Identify which cell holds the provided text, then report its (X, Y) central coordinate. 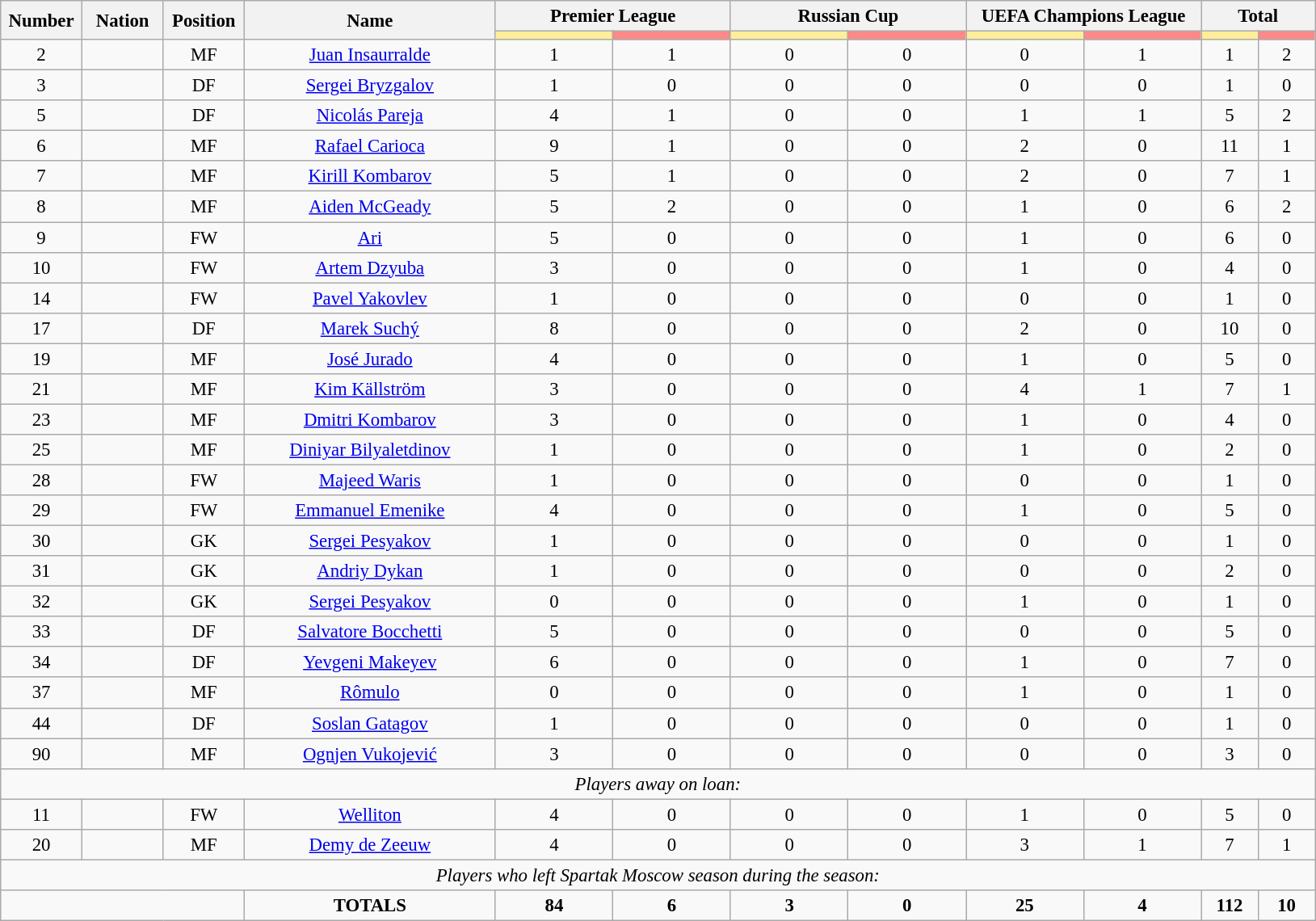
Premier League (612, 16)
Marek Suchý (370, 328)
Total (1259, 16)
Majeed Waris (370, 480)
Nation (123, 20)
Kim Källström (370, 389)
14 (42, 298)
Emmanuel Emenike (370, 511)
Players away on loan: (658, 784)
Rômulo (370, 693)
31 (42, 571)
Players who left Spartak Moscow season during the season: (658, 875)
Name (370, 20)
Artem Dzyuba (370, 267)
Andriy Dykan (370, 571)
Nicolás Pareja (370, 116)
Russian Cup (848, 16)
Juan Insaurralde (370, 55)
28 (42, 480)
Demy de Zeeuw (370, 845)
Diniyar Bilyaletdinov (370, 450)
44 (42, 723)
Salvatore Bocchetti (370, 632)
Dmitri Kombarov (370, 419)
37 (42, 693)
90 (42, 754)
Soslan Gatagov (370, 723)
Aiden McGeady (370, 207)
23 (42, 419)
17 (42, 328)
21 (42, 389)
Sergei Bryzgalov (370, 86)
Position (204, 20)
19 (42, 359)
20 (42, 845)
Ari (370, 238)
Number (42, 20)
33 (42, 632)
84 (554, 906)
Rafael Carioca (370, 146)
34 (42, 662)
29 (42, 511)
Pavel Yakovlev (370, 298)
Yevgeni Makeyev (370, 662)
Welliton (370, 814)
112 (1230, 906)
José Jurado (370, 359)
Kirill Kombarov (370, 177)
Ognjen Vukojević (370, 754)
UEFA Champions League (1084, 16)
TOTALS (370, 906)
30 (42, 541)
32 (42, 602)
